Scan for the cell matching the given text and deliver its (x, y) coordinate at center. 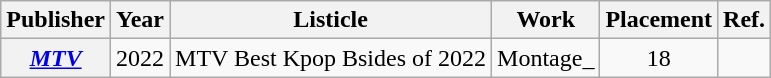
18 (659, 58)
Listicle (331, 20)
2022 (140, 58)
Year (140, 20)
Publisher (56, 20)
Montage_ (546, 58)
Work (546, 20)
Placement (659, 20)
MTV Best Kpop Bsides of 2022 (331, 58)
Ref. (744, 20)
MTV (56, 58)
